Pinpoint the cell where the given text exists, returning its (x, y) midpoint coordinate. 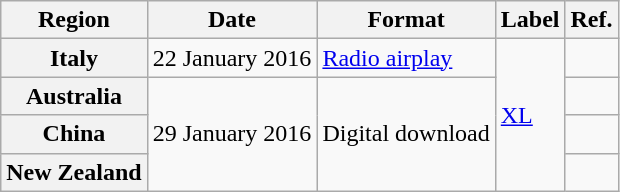
Digital download (406, 134)
Region (74, 20)
Format (406, 20)
Label (530, 20)
New Zealand (74, 172)
China (74, 134)
29 January 2016 (232, 134)
22 January 2016 (232, 58)
Australia (74, 96)
Date (232, 20)
Italy (74, 58)
XL (530, 115)
Radio airplay (406, 58)
Ref. (592, 20)
